Output the [X, Y] coordinate of the center of the cell containing the given text.  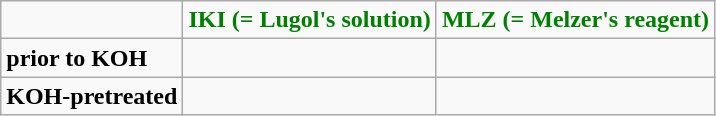
KOH-pretreated [92, 96]
prior to KOH [92, 58]
MLZ (= Melzer's reagent) [575, 20]
IKI (= Lugol's solution) [310, 20]
